Pinpoint the cell where the given text exists, returning its [X, Y] midpoint coordinate. 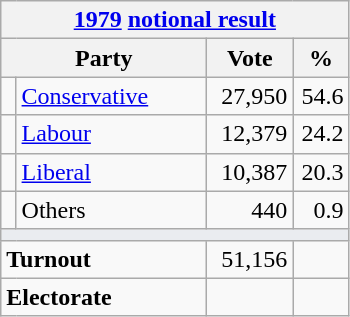
54.6 [321, 96]
0.9 [321, 210]
% [321, 58]
24.2 [321, 134]
Others [112, 210]
27,950 [250, 96]
Turnout [104, 259]
10,387 [250, 172]
Conservative [112, 96]
Party [104, 58]
Labour [112, 134]
12,379 [250, 134]
Vote [250, 58]
Electorate [104, 297]
20.3 [321, 172]
1979 notional result [175, 20]
440 [250, 210]
Liberal [112, 172]
51,156 [250, 259]
